Locate the cell with the specified text and output its (X, Y) center coordinate. 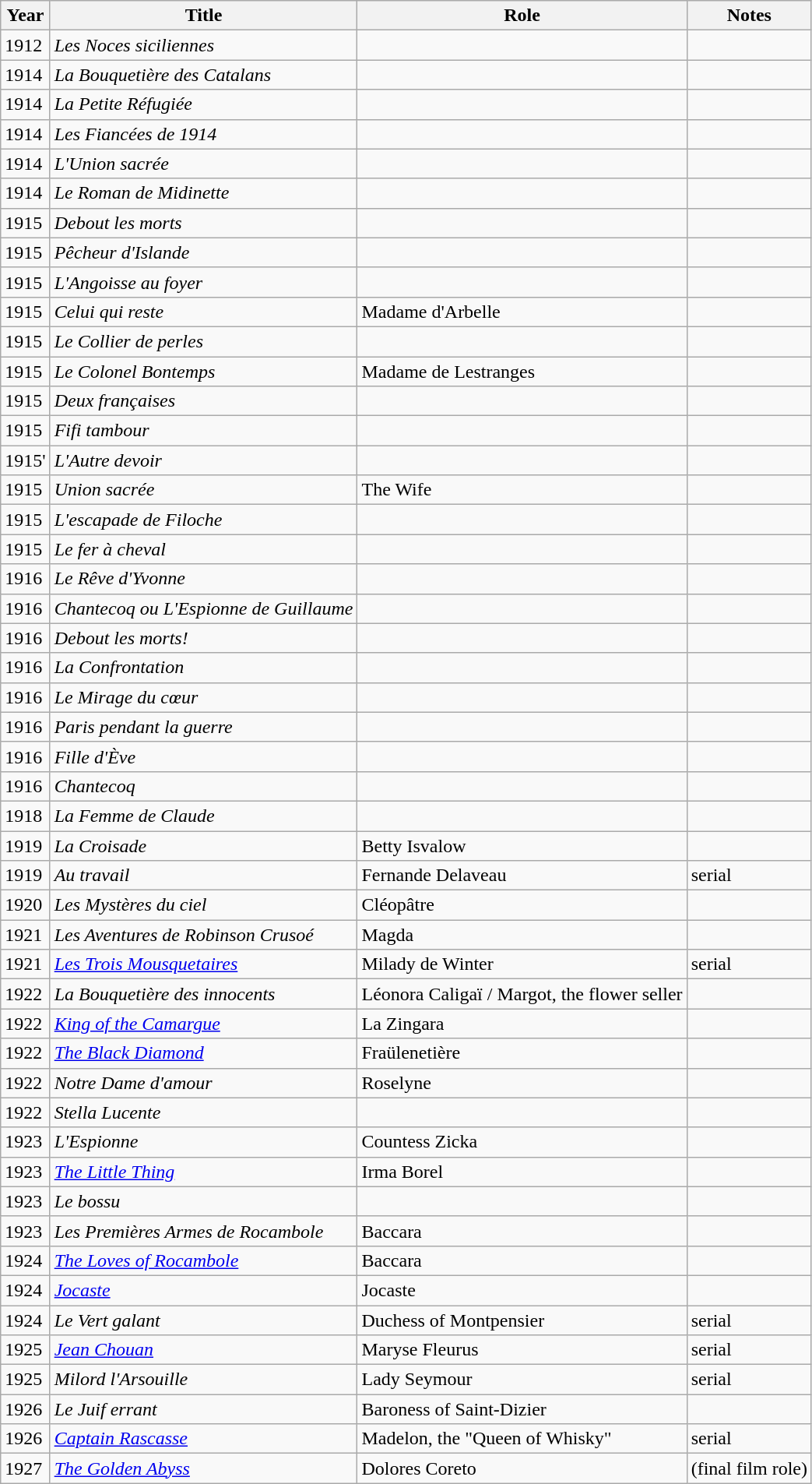
L'Espionne (204, 1142)
Baroness of Saint-Dizier (522, 1409)
Le Vert galant (204, 1320)
Madame d'Arbelle (522, 312)
Notre Dame d'amour (204, 1083)
Jean Chouan (204, 1350)
Dolores Coreto (522, 1468)
1915' (25, 460)
Notes (749, 16)
L'Autre devoir (204, 460)
Le Mirage du cœur (204, 697)
La Femme de Claude (204, 816)
The Black Diamond (204, 1053)
Countess Zicka (522, 1142)
Fifi tambour (204, 431)
King of the Camargue (204, 1024)
Madame de Lestranges (522, 372)
Les Mystères du ciel (204, 905)
Fille d'Ève (204, 756)
Deux françaises (204, 401)
1912 (25, 45)
Magda (522, 935)
L'Angoisse au foyer (204, 282)
Pêcheur d'Islande (204, 252)
Debout les morts! (204, 638)
Milord l'Arsouille (204, 1380)
Les Fiancées de 1914 (204, 134)
Léonora Caligaï / Margot, the flower seller (522, 994)
1918 (25, 816)
Le Rêve d'Yvonne (204, 579)
La Bouquetière des Catalans (204, 75)
Paris pendant la guerre (204, 727)
Le bossu (204, 1201)
Stella Lucente (204, 1112)
Fernande Delaveau (522, 876)
Madelon, the "Queen of Whisky" (522, 1439)
Les Aventures de Robinson Crusoé (204, 935)
Captain Rascasse (204, 1439)
1927 (25, 1468)
L'Union sacrée (204, 164)
Role (522, 16)
Chantecoq ou L'Espionne de Guillaume (204, 608)
(final film role) (749, 1468)
Maryse Fleurus (522, 1350)
The Loves of Rocambole (204, 1260)
Chantecoq (204, 786)
Le fer à cheval (204, 549)
Au travail (204, 876)
Fraülenetière (522, 1053)
Milady de Winter (522, 964)
The Golden Abyss (204, 1468)
La Petite Réfugiée (204, 104)
Duchess of Montpensier (522, 1320)
Le Collier de perles (204, 341)
Les Premières Armes de Rocambole (204, 1231)
1920 (25, 905)
L'escapade de Filoche (204, 520)
Year (25, 16)
The Wife (522, 490)
Cléopâtre (522, 905)
Betty Isvalow (522, 845)
The Little Thing (204, 1172)
Les Noces siciliennes (204, 45)
Irma Borel (522, 1172)
Debout les morts (204, 223)
Les Trois Mousquetaires (204, 964)
Le Juif errant (204, 1409)
Lady Seymour (522, 1380)
Title (204, 16)
La Bouquetière des innocents (204, 994)
La Confrontation (204, 668)
Celui qui reste (204, 312)
Le Colonel Bontemps (204, 372)
Union sacrée (204, 490)
Roselyne (522, 1083)
La Croisade (204, 845)
Le Roman de Midinette (204, 193)
La Zingara (522, 1024)
